Find where the given text appears and provide that cell's center as [X, Y] coordinate. 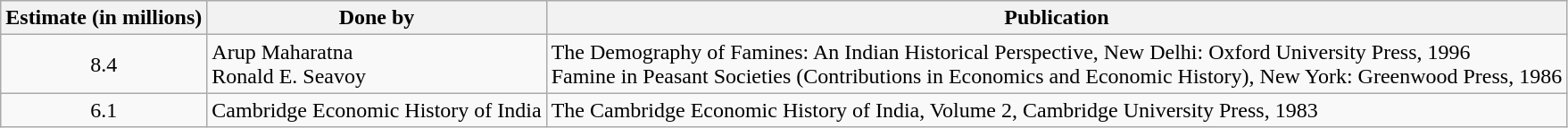
8.4 [104, 64]
6.1 [104, 110]
Cambridge Economic History of India [377, 110]
Publication [1057, 18]
The Cambridge Economic History of India, Volume 2, Cambridge University Press, 1983 [1057, 110]
Estimate (in millions) [104, 18]
Arup Maharatna Ronald E. Seavoy [377, 64]
Done by [377, 18]
